Output the [x, y] coordinate of the center of the cell containing the given text.  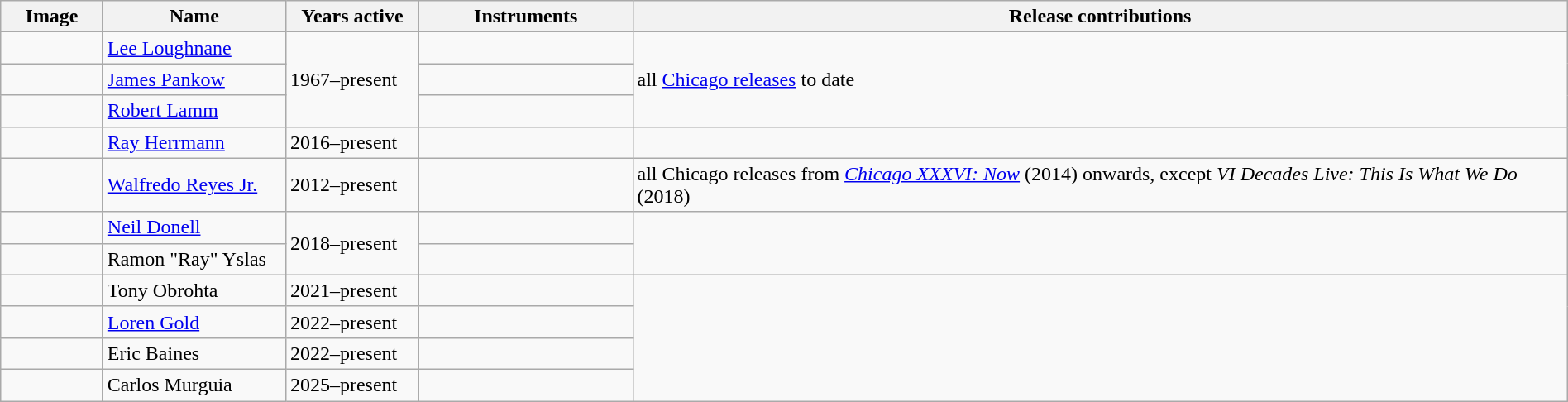
Name [194, 17]
2025–present [352, 385]
Loren Gold [194, 322]
Carlos Murguia [194, 385]
Eric Baines [194, 353]
Neil Donell [194, 227]
Ramon "Ray" Yslas [194, 259]
2012–present [352, 185]
Walfredo Reyes Jr. [194, 185]
Robert Lamm [194, 111]
2016–present [352, 142]
Lee Loughnane [194, 48]
1967–present [352, 79]
Ray Herrmann [194, 142]
2018–present [352, 243]
2021–present [352, 290]
all Chicago releases to date [1100, 79]
James Pankow [194, 79]
Release contributions [1100, 17]
Image [52, 17]
all Chicago releases from Chicago XXXVI: Now (2014) onwards, except VI Decades Live: This Is What We Do (2018) [1100, 185]
Instruments [526, 17]
Tony Obrohta [194, 290]
Years active [352, 17]
